Pinpoint the cell where the given text exists, returning its (X, Y) midpoint coordinate. 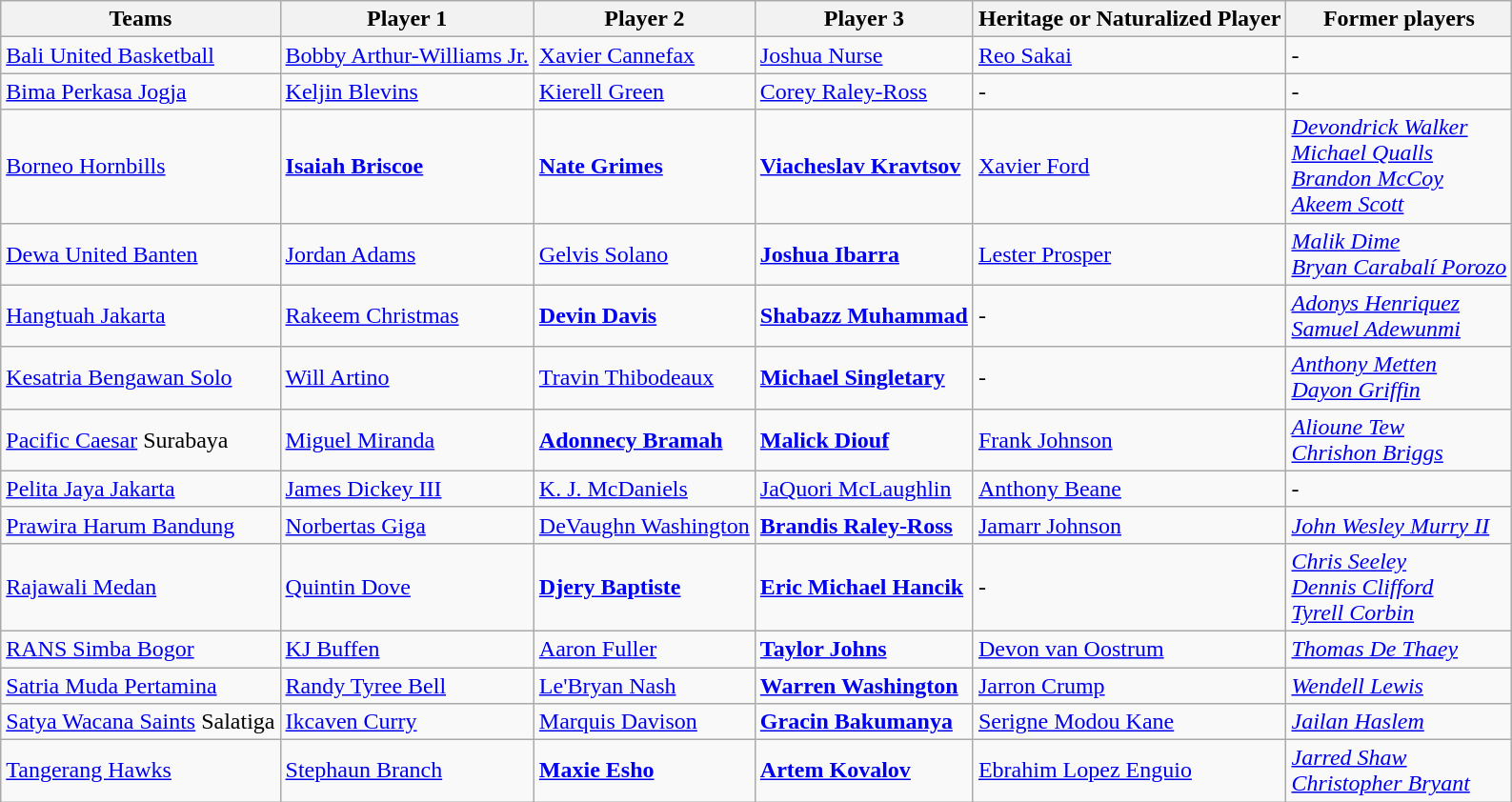
Joshua Nurse (863, 55)
Aaron Fuller (644, 649)
Prawira Harum Bandung (141, 525)
Will Artino (407, 377)
Anthony Beane (1130, 489)
Devon van Oostrum (1130, 649)
Isaiah Briscoe (407, 166)
Kesatria Bengawan Solo (141, 377)
Borneo Hornbills (141, 166)
Thomas De Thaey (1399, 649)
Adonnecy Bramah (644, 440)
Taylor Johns (863, 649)
Joshua Ibarra (863, 253)
Ikcaven Curry (407, 722)
Warren Washington (863, 685)
Randy Tyree Bell (407, 685)
Heritage or Naturalized Player (1130, 19)
Brandis Raley-Ross (863, 525)
Jailan Haslem (1399, 722)
Tangerang Hawks (141, 772)
Pacific Caesar Surabaya (141, 440)
RANS Simba Bogor (141, 649)
Rajawali Medan (141, 587)
Keljin Blevins (407, 91)
Player 2 (644, 19)
Bima Perkasa Jogja (141, 91)
Adonys Henriquez Samuel Adewunmi (1399, 316)
Pelita Jaya Jakarta (141, 489)
Bali United Basketball (141, 55)
John Wesley Murry II (1399, 525)
Chris Seeley Dennis Clifford Tyrell Corbin (1399, 587)
Stephaun Branch (407, 772)
Lester Prosper (1130, 253)
Serigne Modou Kane (1130, 722)
Xavier Ford (1130, 166)
Former players (1399, 19)
K. J. McDaniels (644, 489)
Maxie Esho (644, 772)
Travin Thibodeaux (644, 377)
Michael Singletary (863, 377)
JaQuori McLaughlin (863, 489)
Artem Kovalov (863, 772)
Rakeem Christmas (407, 316)
Eric Michael Hancik (863, 587)
Norbertas Giga (407, 525)
Kierell Green (644, 91)
Xavier Cannefax (644, 55)
Shabazz Muhammad (863, 316)
Malik Dime Bryan Carabalí Porozo (1399, 253)
Hangtuah Jakarta (141, 316)
Alioune Tew Chrishon Briggs (1399, 440)
Anthony Metten Dayon Griffin (1399, 377)
Jamarr Johnson (1130, 525)
Player 3 (863, 19)
KJ Buffen (407, 649)
Reo Sakai (1130, 55)
DeVaughn Washington (644, 525)
Devondrick Walker Michael Qualls Brandon McCoy Akeem Scott (1399, 166)
Quintin Dove (407, 587)
James Dickey III (407, 489)
Jarred Shaw Christopher Bryant (1399, 772)
Wendell Lewis (1399, 685)
Jarron Crump (1130, 685)
Le'Bryan Nash (644, 685)
Dewa United Banten (141, 253)
Devin Davis (644, 316)
Malick Diouf (863, 440)
Marquis Davison (644, 722)
Player 1 (407, 19)
Satria Muda Pertamina (141, 685)
Gracin Bakumanya (863, 722)
Corey Raley-Ross (863, 91)
Bobby Arthur-Williams Jr. (407, 55)
Frank Johnson (1130, 440)
Satya Wacana Saints Salatiga (141, 722)
Ebrahim Lopez Enguio (1130, 772)
Gelvis Solano (644, 253)
Miguel Miranda (407, 440)
Djery Baptiste (644, 587)
Nate Grimes (644, 166)
Jordan Adams (407, 253)
Teams (141, 19)
Viacheslav Kravtsov (863, 166)
